From the cell containing the given text, extract its center point as (x, y) coordinate. 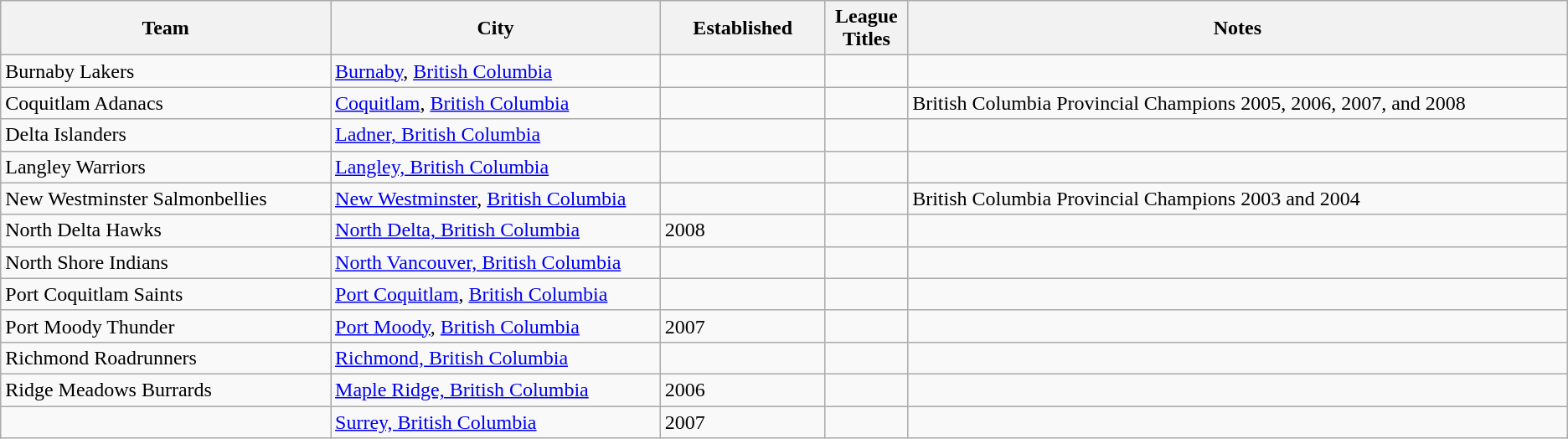
Notes (1238, 28)
Langley Warriors (166, 167)
League Titles (866, 28)
Port Moody Thunder (166, 326)
Richmond, British Columbia (496, 358)
Ladner, British Columbia (496, 135)
North Vancouver, British Columbia (496, 262)
Richmond Roadrunners (166, 358)
Ridge Meadows Burrards (166, 390)
North Shore Indians (166, 262)
2006 (742, 390)
New Westminster Salmonbellies (166, 199)
Burnaby, British Columbia (496, 71)
British Columbia Provincial Champions 2003 and 2004 (1238, 199)
Langley, British Columbia (496, 167)
Burnaby Lakers (166, 71)
Delta Islanders (166, 135)
New Westminster, British Columbia (496, 199)
2008 (742, 230)
North Delta, British Columbia (496, 230)
North Delta Hawks (166, 230)
Team (166, 28)
City (496, 28)
Port Coquitlam Saints (166, 294)
Coquitlam, British Columbia (496, 103)
Maple Ridge, British Columbia (496, 390)
Coquitlam Adanacs (166, 103)
Surrey, British Columbia (496, 421)
British Columbia Provincial Champions 2005, 2006, 2007, and 2008 (1238, 103)
Port Coquitlam, British Columbia (496, 294)
Established (742, 28)
Port Moody, British Columbia (496, 326)
